Output the (X, Y) coordinate of the center of the cell containing the given text.  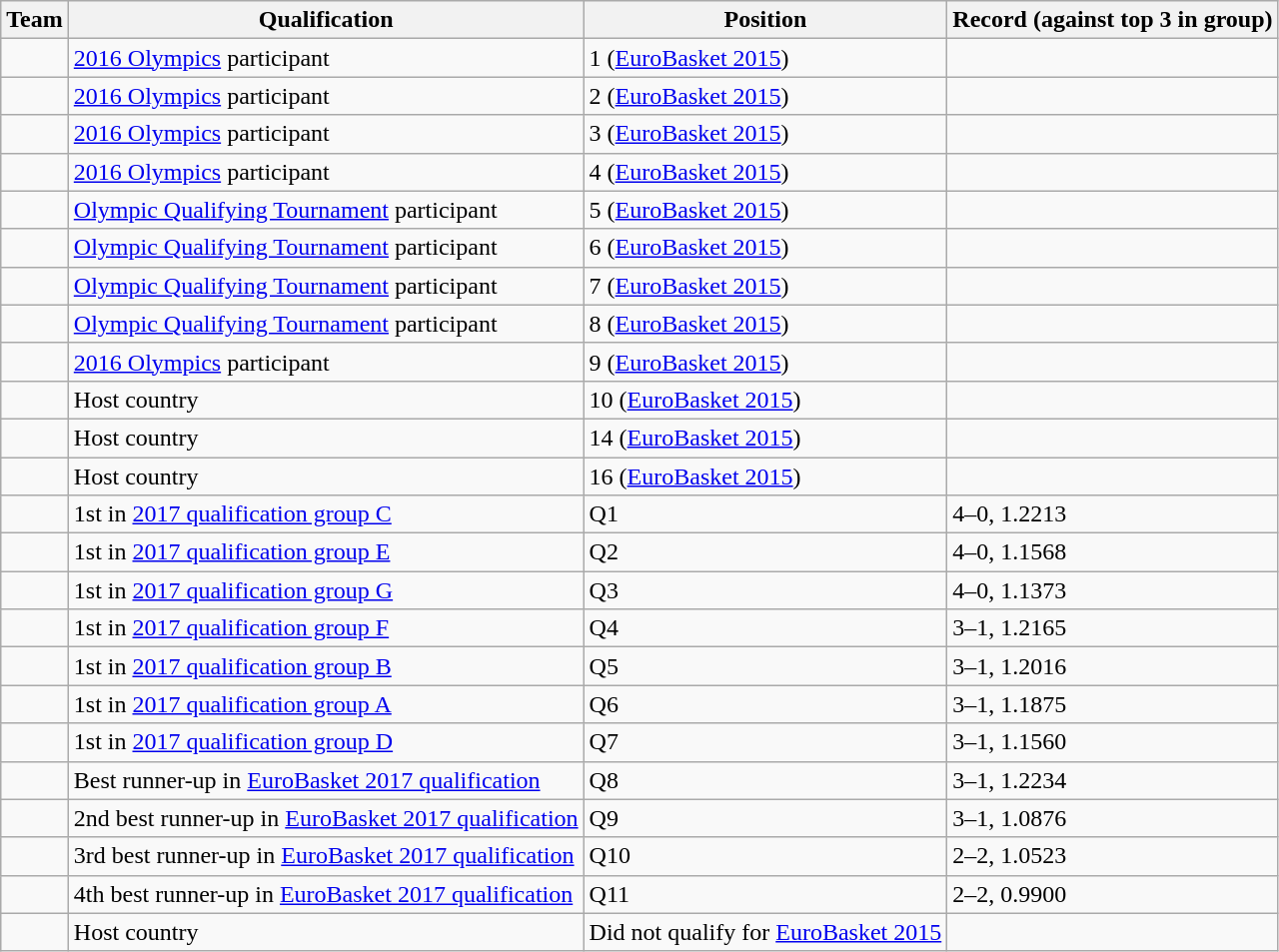
1st in 2017 qualification group C (326, 514)
3 (EuroBasket 2015) (765, 134)
1st in 2017 qualification group D (326, 742)
1st in 2017 qualification group B (326, 666)
5 (EuroBasket 2015) (765, 210)
Q11 (765, 894)
Q4 (765, 628)
9 (EuroBasket 2015) (765, 362)
1st in 2017 qualification group G (326, 590)
Q6 (765, 704)
Team (35, 20)
2–2, 1.0523 (1113, 856)
Q2 (765, 552)
7 (EuroBasket 2015) (765, 286)
Q7 (765, 742)
1 (EuroBasket 2015) (765, 58)
10 (EuroBasket 2015) (765, 400)
14 (EuroBasket 2015) (765, 438)
3–1, 1.2016 (1113, 666)
Q9 (765, 818)
16 (EuroBasket 2015) (765, 476)
4th best runner-up in EuroBasket 2017 qualification (326, 894)
Q3 (765, 590)
1st in 2017 qualification group F (326, 628)
Q10 (765, 856)
Position (765, 20)
4 (EuroBasket 2015) (765, 172)
Q8 (765, 780)
Best runner-up in EuroBasket 2017 qualification (326, 780)
Qualification (326, 20)
1st in 2017 qualification group A (326, 704)
3–1, 1.2165 (1113, 628)
Q1 (765, 514)
4–0, 1.1373 (1113, 590)
3–1, 1.0876 (1113, 818)
3rd best runner-up in EuroBasket 2017 qualification (326, 856)
4–0, 1.1568 (1113, 552)
8 (EuroBasket 2015) (765, 324)
Q5 (765, 666)
3–1, 1.2234 (1113, 780)
2–2, 0.9900 (1113, 894)
Did not qualify for EuroBasket 2015 (765, 932)
2nd best runner-up in EuroBasket 2017 qualification (326, 818)
Record (against top 3 in group) (1113, 20)
6 (EuroBasket 2015) (765, 248)
4–0, 1.2213 (1113, 514)
1st in 2017 qualification group E (326, 552)
3–1, 1.1875 (1113, 704)
2 (EuroBasket 2015) (765, 96)
3–1, 1.1560 (1113, 742)
